From the cell containing the given text, extract its center point as (X, Y) coordinate. 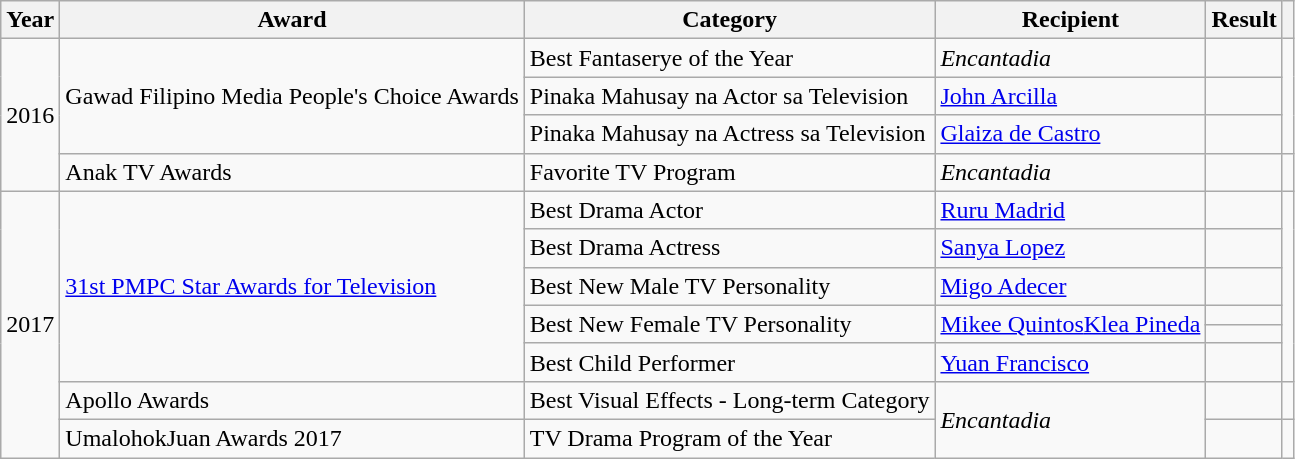
Best New Female TV Personality (730, 324)
UmalohokJuan Awards 2017 (292, 438)
2016 (30, 115)
Award (292, 20)
Best Visual Effects - Long-term Category (730, 400)
Best Child Performer (730, 362)
Best New Male TV Personality (730, 286)
Best Drama Actress (730, 248)
Best Fantaserye of the Year (730, 58)
Apollo Awards (292, 400)
Year (30, 20)
Recipient (1070, 20)
Gawad Filipino Media People's Choice Awards (292, 96)
Result (1244, 20)
Ruru Madrid (1070, 210)
Best Drama Actor (730, 210)
TV Drama Program of the Year (730, 438)
Category (730, 20)
Mikee QuintosKlea Pineda (1070, 324)
Yuan Francisco (1070, 362)
Glaiza de Castro (1070, 134)
John Arcilla (1070, 96)
Migo Adecer (1070, 286)
Pinaka Mahusay na Actor sa Television (730, 96)
Anak TV Awards (292, 172)
2017 (30, 324)
Pinaka Mahusay na Actress sa Television (730, 134)
Sanya Lopez (1070, 248)
31st PMPC Star Awards for Television (292, 286)
Favorite TV Program (730, 172)
